Provide the (x, y) coordinate of the cell's center where the given text is located.  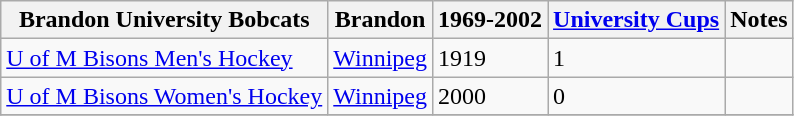
1919 (490, 58)
Brandon (380, 20)
2000 (490, 96)
U of M Bisons Women's Hockey (164, 96)
Notes (759, 20)
0 (636, 96)
1 (636, 58)
1969-2002 (490, 20)
U of M Bisons Men's Hockey (164, 58)
University Cups (636, 20)
Brandon University Bobcats (164, 20)
